Search for the cell housing the specified text and yield its (X, Y) center coordinate. 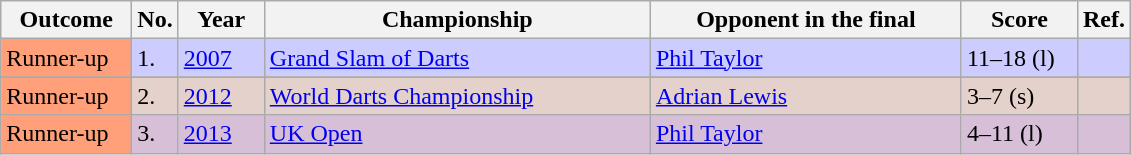
3–7 (s) (1019, 96)
2. (155, 96)
Opponent in the final (806, 20)
2012 (221, 96)
3. (155, 134)
Grand Slam of Darts (457, 58)
Adrian Lewis (806, 96)
Championship (457, 20)
World Darts Championship (457, 96)
Year (221, 20)
Outcome (66, 20)
No. (155, 20)
UK Open (457, 134)
2007 (221, 58)
4–11 (l) (1019, 134)
Ref. (1104, 20)
1. (155, 58)
11–18 (l) (1019, 58)
Score (1019, 20)
2013 (221, 134)
